Determine the (X, Y) coordinate at the center of the cell enclosing the given text.  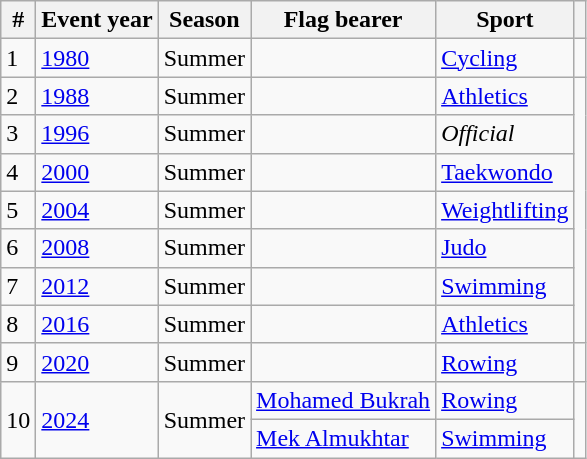
Mohamed Bukrah (344, 400)
4 (18, 172)
Mek Almukhtar (344, 438)
3 (18, 134)
Weightlifting (505, 210)
10 (18, 419)
2004 (97, 210)
Cycling (505, 58)
9 (18, 362)
Season (204, 20)
Official (505, 134)
7 (18, 286)
Event year (97, 20)
Sport (505, 20)
6 (18, 248)
2020 (97, 362)
2024 (97, 419)
1980 (97, 58)
1 (18, 58)
2008 (97, 248)
2012 (97, 286)
2016 (97, 324)
Judo (505, 248)
Taekwondo (505, 172)
8 (18, 324)
1996 (97, 134)
2000 (97, 172)
Flag bearer (344, 20)
# (18, 20)
2 (18, 96)
1988 (97, 96)
5 (18, 210)
